Scan for the cell matching the given text and deliver its [X, Y] coordinate at center. 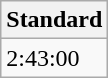
2:43:00 [54, 58]
Standard [54, 20]
